For the text-containing cell, return its midpoint in [x, y] coordinate format. 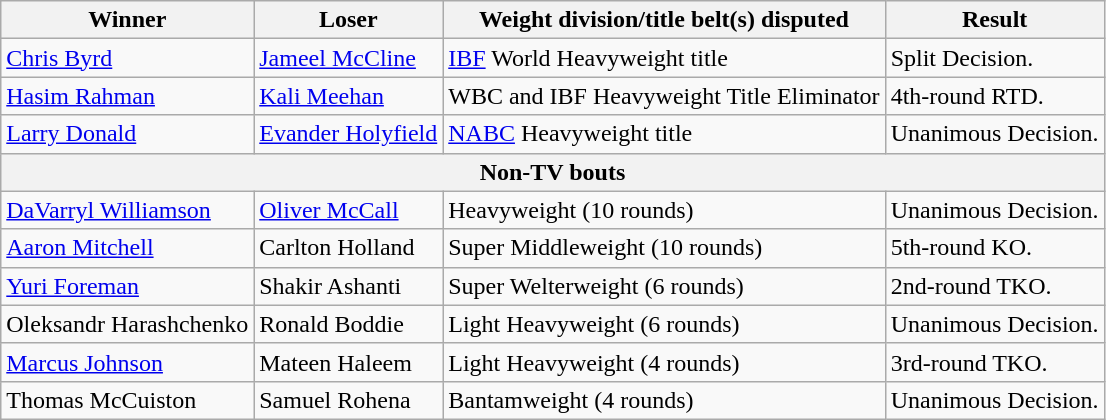
Mateen Haleem [348, 362]
Aaron Mitchell [128, 248]
Light Heavyweight (6 rounds) [664, 324]
Bantamweight (4 rounds) [664, 400]
Super Middleweight (10 rounds) [664, 248]
Larry Donald [128, 134]
Chris Byrd [128, 58]
Oleksandr Harashchenko [128, 324]
IBF World Heavyweight title [664, 58]
Carlton Holland [348, 248]
Non-TV bouts [552, 172]
Hasim Rahman [128, 96]
Loser [348, 20]
DaVarryl Williamson [128, 210]
NABC Heavyweight title [664, 134]
Light Heavyweight (4 rounds) [664, 362]
5th-round KO. [994, 248]
Evander Holyfield [348, 134]
2nd-round TKO. [994, 286]
3rd-round TKO. [994, 362]
Result [994, 20]
Oliver McCall [348, 210]
Yuri Foreman [128, 286]
Heavyweight (10 rounds) [664, 210]
Winner [128, 20]
Shakir Ashanti [348, 286]
Ronald Boddie [348, 324]
Split Decision. [994, 58]
Kali Meehan [348, 96]
Jameel McCline [348, 58]
Super Welterweight (6 rounds) [664, 286]
WBC and IBF Heavyweight Title Eliminator [664, 96]
Marcus Johnson [128, 362]
Weight division/title belt(s) disputed [664, 20]
Samuel Rohena [348, 400]
4th-round RTD. [994, 96]
Thomas McCuiston [128, 400]
